From the cell containing the given text, extract its center point as [x, y] coordinate. 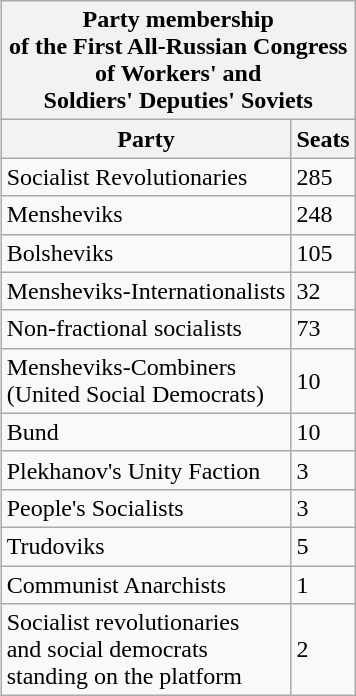
1 [323, 585]
Mensheviks-Combiners (United Social Democrats) [146, 380]
Socialist Revolutionaries [146, 177]
Seats [323, 139]
People's Socialists [146, 508]
Party [146, 139]
105 [323, 253]
Party membership of the First All-Russian Congress of Workers' and Soldiers' Deputies' Soviets [178, 60]
Non-fractional socialists [146, 329]
Mensheviks [146, 215]
285 [323, 177]
Communist Anarchists [146, 585]
Plekhanov's Unity Faction [146, 470]
2 [323, 650]
32 [323, 291]
Bolsheviks [146, 253]
Bund [146, 432]
5 [323, 546]
Mensheviks-Internationalists [146, 291]
Socialist revolutionaries and social democrats standing on the platform [146, 650]
Trudoviks [146, 546]
248 [323, 215]
73 [323, 329]
